Pinpoint the cell where the given text exists, returning its [X, Y] midpoint coordinate. 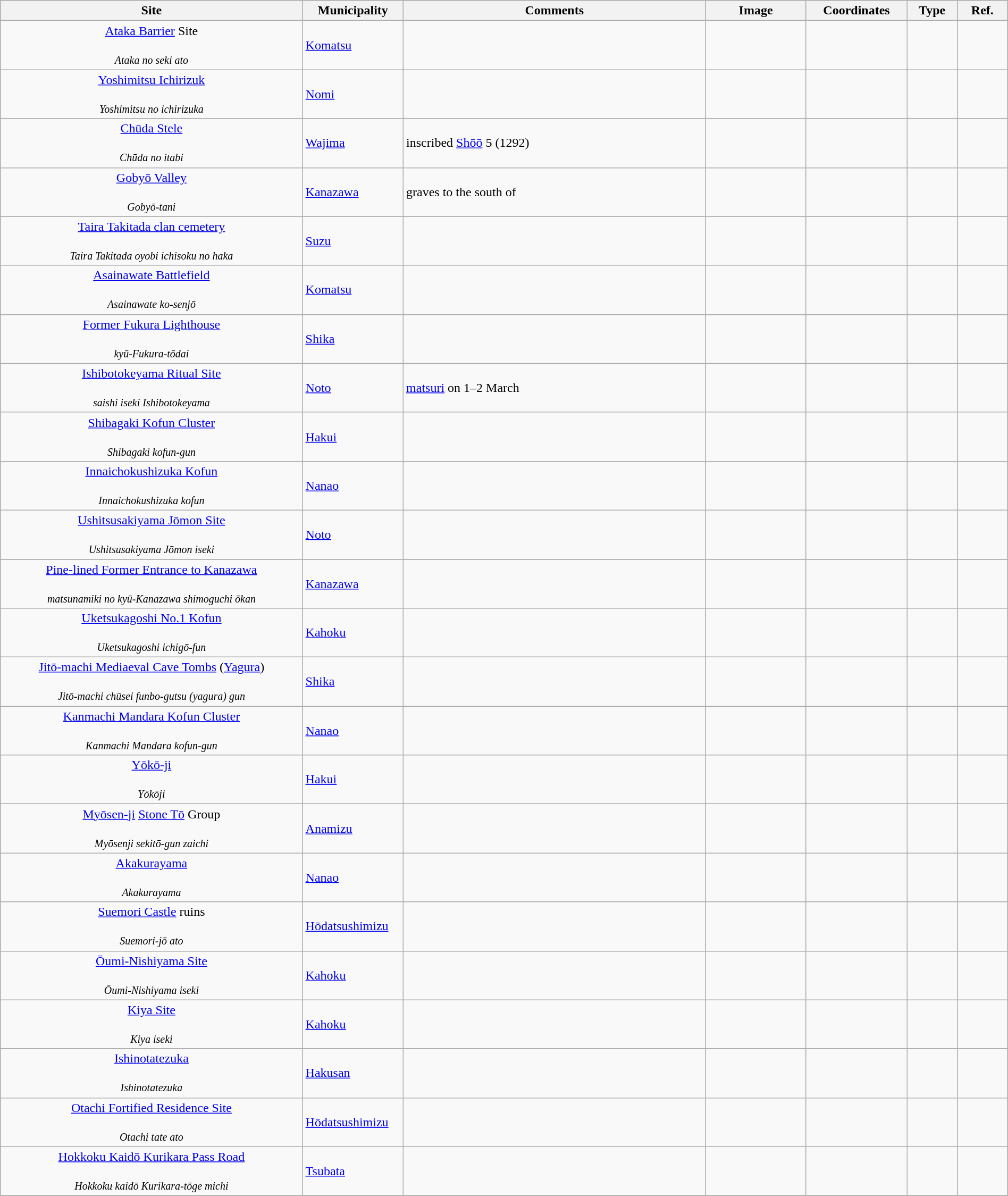
Uketsukagoshi No.1 KofunUketsukagoshi ichigō-fun [152, 633]
IshinotatezukaIshinotatezuka [152, 1073]
Tsubata [353, 1171]
Taira Takitada clan cemeteryTaira Takitada oyobi ichisoku no haka [152, 241]
inscribed Shōō 5 (1292) [555, 143]
Kanmachi Mandara Kofun ClusterKanmachi Mandara kofun-gun [152, 731]
Pine-lined Former Entrance to Kanazawamatsunamiki no kyū-Kanazawa shimoguchi ōkan [152, 584]
matsuri on 1–2 March [555, 388]
Shibagaki Kofun ClusterShibagaki kofun-gun [152, 437]
Anamizu [353, 829]
Ishibotokeyama Ritual Sitesaishi iseki Ishibotokeyama [152, 388]
Ushitsusakiyama Jōmon SiteUshitsusakiyama Jōmon iseki [152, 534]
Ref. [982, 11]
Suzu [353, 241]
Coordinates [856, 11]
Kiya SiteKiya iseki [152, 1024]
Hakusan [353, 1073]
Gobyō ValleyGobyō-tani [152, 192]
Innaichokushizuka KofunInnaichokushizuka kofun [152, 486]
Type [933, 11]
Ataka Barrier SiteAtaka no seki ato [152, 45]
Myōsen-ji Stone Tō GroupMyōsenji sekitō-gun zaichi [152, 829]
AkakurayamaAkakurayama [152, 877]
Otachi Fortified Residence SiteOtachi tate ato [152, 1122]
Former Fukura Lighthousekyū-Fukura-tōdai [152, 339]
Jitō-machi Mediaeval Cave Tombs (Yagura)Jitō-machi chūsei funbo-gutsu (yagura) gun [152, 682]
Nomi [353, 94]
Wajima [353, 143]
Ōumi-Nishiyama SiteŌumi-Nishiyama iseki [152, 975]
Asainawate BattlefieldAsainawate ko-senjō [152, 290]
Image [756, 11]
Yoshimitsu IchirizukYoshimitsu no ichirizuka [152, 94]
Chūda SteleChūda no itabi [152, 143]
Yōkō-jiYōkōji [152, 780]
Municipality [353, 11]
Comments [555, 11]
graves to the south of [555, 192]
Hokkoku Kaidō Kurikara Pass RoadHokkoku kaidō Kurikara-tōge michi [152, 1171]
Suemori Castle ruinsSuemori-jō ato [152, 926]
Site [152, 11]
